From the cell containing the given text, extract its center point as (x, y) coordinate. 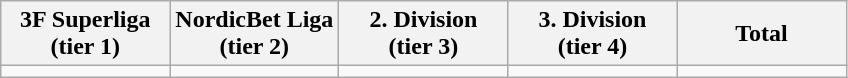
3F Superliga (tier 1) (86, 34)
2. Division (tier 3) (424, 34)
Total (762, 34)
NordicBet Liga (tier 2) (254, 34)
3. Division (tier 4) (592, 34)
